Search for the cell housing the specified text and yield its (X, Y) center coordinate. 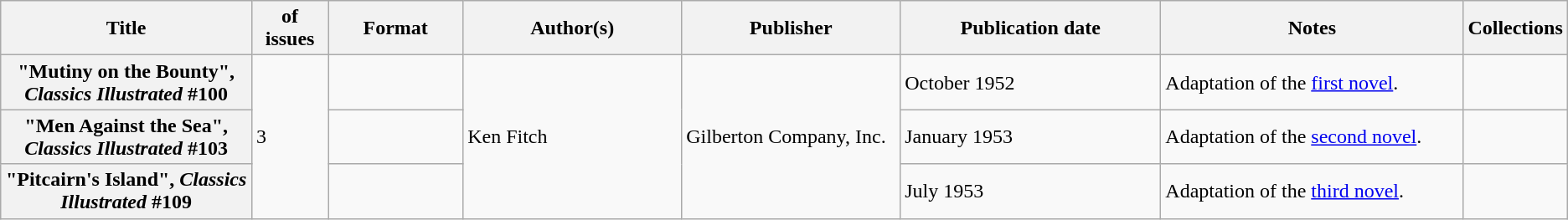
Notes (1312, 28)
Title (126, 28)
Format (395, 28)
Publication date (1030, 28)
January 1953 (1030, 137)
Ken Fitch (573, 137)
"Mutiny on the Bounty", Classics Illustrated #100 (126, 82)
Adaptation of the second novel. (1312, 137)
October 1952 (1030, 82)
"Men Against the Sea", Classics Illustrated #103 (126, 137)
"Pitcairn's Island", Classics Illustrated #109 (126, 191)
Adaptation of the first novel. (1312, 82)
3 (290, 137)
July 1953 (1030, 191)
Author(s) (573, 28)
Publisher (791, 28)
Collections (1515, 28)
Gilberton Company, Inc. (791, 137)
of issues (290, 28)
Adaptation of the third novel. (1312, 191)
